Capture the cell that displays the provided text and extract its (x, y) central coordinate. 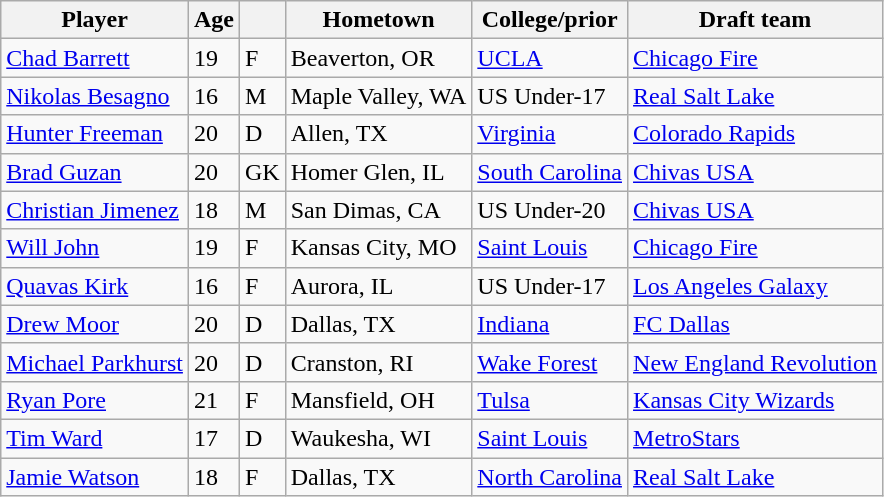
Waukesha, WI (378, 438)
Hunter Freeman (95, 134)
Nikolas Besagno (95, 96)
Indiana (550, 324)
Tulsa (550, 400)
Player (95, 20)
Wake Forest (550, 362)
US Under-20 (550, 210)
Kansas City Wizards (756, 400)
Hometown (378, 20)
Brad Guzan (95, 172)
Age (214, 20)
San Dimas, CA (378, 210)
Mansfield, OH (378, 400)
Aurora, IL (378, 286)
Allen, TX (378, 134)
Christian Jimenez (95, 210)
Colorado Rapids (756, 134)
Virginia (550, 134)
Draft team (756, 20)
Chad Barrett (95, 58)
21 (214, 400)
Maple Valley, WA (378, 96)
MetroStars (756, 438)
Jamie Watson (95, 477)
Beaverton, OR (378, 58)
UCLA (550, 58)
Ryan Pore (95, 400)
College/prior (550, 20)
Drew Moor (95, 324)
Will John (95, 248)
17 (214, 438)
Quavas Kirk (95, 286)
South Carolina (550, 172)
Los Angeles Galaxy (756, 286)
Homer Glen, IL (378, 172)
Tim Ward (95, 438)
North Carolina (550, 477)
New England Revolution (756, 362)
GK (262, 172)
Cranston, RI (378, 362)
FC Dallas (756, 324)
Kansas City, MO (378, 248)
Michael Parkhurst (95, 362)
